Capture the cell that displays the provided text and extract its [x, y] central coordinate. 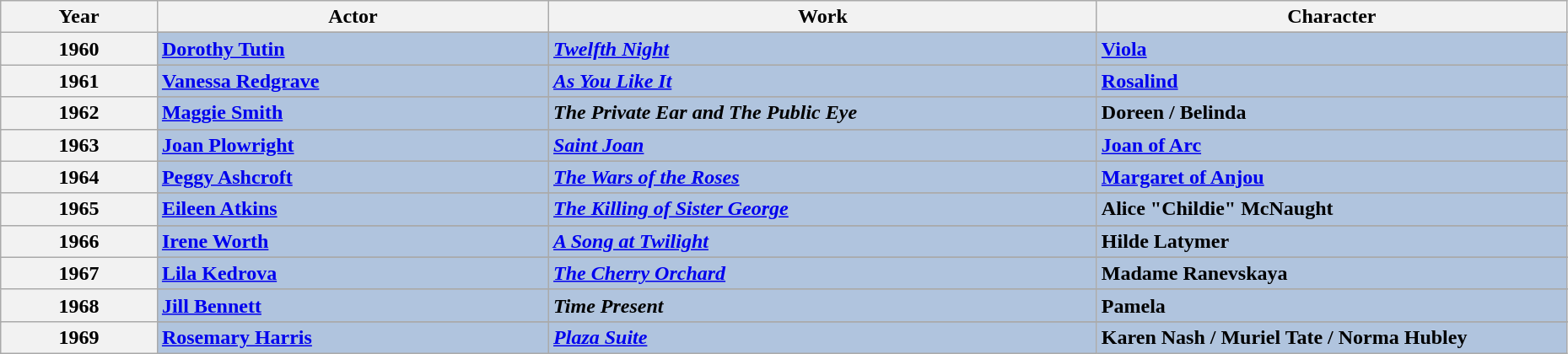
Twelfth Night [823, 49]
Pamela [1331, 305]
1961 [79, 81]
Saint Joan [823, 145]
Actor [353, 17]
1966 [79, 241]
1969 [79, 337]
Margaret of Anjou [1331, 177]
1964 [79, 177]
Time Present [823, 305]
1962 [79, 113]
Joan Plowright [353, 145]
Alice "Childie" McNaught [1331, 209]
Dorothy Tutin [353, 49]
Character [1331, 17]
The Private Ear and The Public Eye [823, 113]
A Song at Twilight [823, 241]
Joan of Arc [1331, 145]
1960 [79, 49]
Jill Bennett [353, 305]
Eileen Atkins [353, 209]
Hilde Latymer [1331, 241]
1967 [79, 273]
Doreen / Belinda [1331, 113]
Lila Kedrova [353, 273]
Plaza Suite [823, 337]
Peggy Ashcroft [353, 177]
Rosemary Harris [353, 337]
Year [79, 17]
Karen Nash / Muriel Tate / Norma Hubley [1331, 337]
Viola [1331, 49]
Irene Worth [353, 241]
Maggie Smith [353, 113]
The Killing of Sister George [823, 209]
Madame Ranevskaya [1331, 273]
Work [823, 17]
The Wars of the Roses [823, 177]
The Cherry Orchard [823, 273]
1963 [79, 145]
As You Like It [823, 81]
Rosalind [1331, 81]
1965 [79, 209]
1968 [79, 305]
Vanessa Redgrave [353, 81]
